Return [x, y] of the center of cell containing provided text 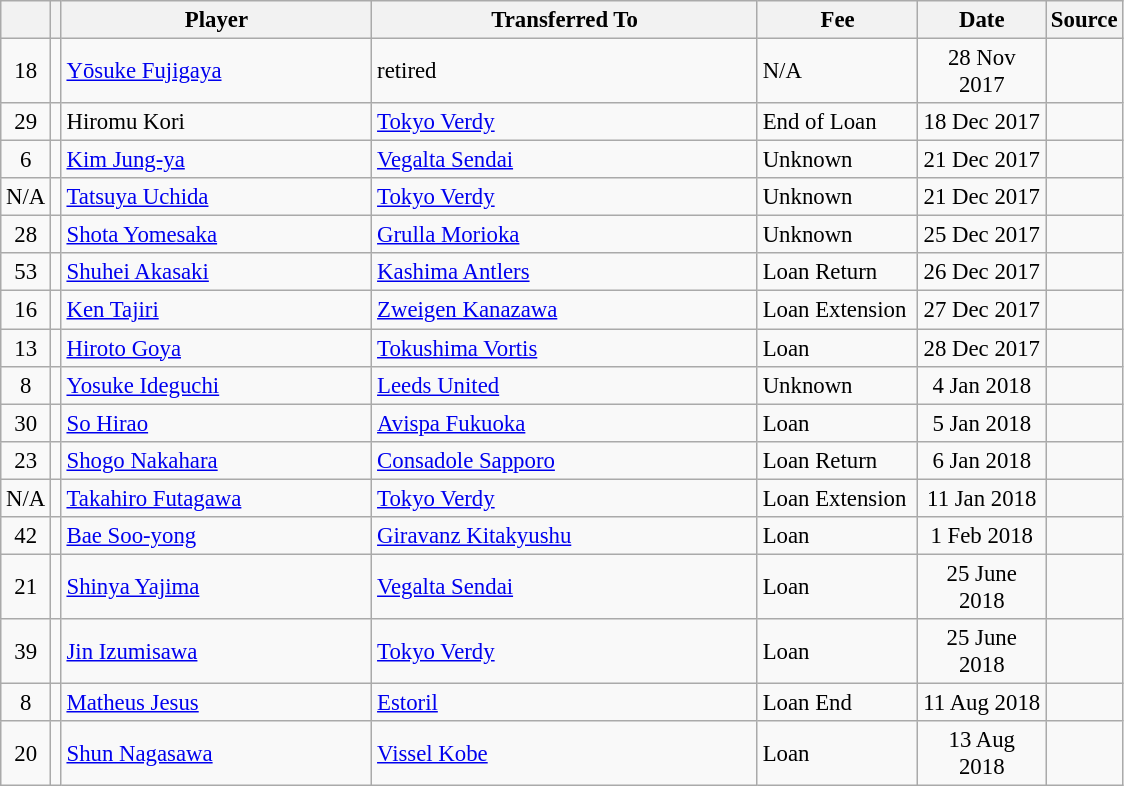
30 [26, 423]
6 Jan 2018 [982, 460]
5 Jan 2018 [982, 423]
Zweigen Kanazawa [565, 310]
Player [216, 20]
1 Feb 2018 [982, 536]
28 Dec 2017 [982, 348]
53 [26, 273]
Shinya Yajima [216, 586]
Hiroto Goya [216, 348]
Avispa Fukuoka [565, 423]
11 Aug 2018 [982, 702]
Yōsuke Fujigaya [216, 72]
Hiromu Kori [216, 122]
Jin Izumisawa [216, 652]
Shuhei Akasaki [216, 273]
Estoril [565, 702]
Matheus Jesus [216, 702]
Transferred To [565, 20]
6 [26, 160]
Shun Nagasawa [216, 754]
4 Jan 2018 [982, 385]
20 [26, 754]
Leeds United [565, 385]
21 [26, 586]
Yosuke Ideguchi [216, 385]
Fee [838, 20]
23 [26, 460]
Bae Soo-yong [216, 536]
Ken Tajiri [216, 310]
29 [26, 122]
13 Aug 2018 [982, 754]
Vissel Kobe [565, 754]
13 [26, 348]
Takahiro Futagawa [216, 498]
Source [1084, 20]
Giravanz Kitakyushu [565, 536]
25 Dec 2017 [982, 235]
Shota Yomesaka [216, 235]
Date [982, 20]
28 [26, 235]
18 Dec 2017 [982, 122]
Shogo Nakahara [216, 460]
Consadole Sapporo [565, 460]
42 [26, 536]
11 Jan 2018 [982, 498]
18 [26, 72]
retired [565, 72]
Loan End [838, 702]
16 [26, 310]
Kim Jung-ya [216, 160]
Tokushima Vortis [565, 348]
27 Dec 2017 [982, 310]
26 Dec 2017 [982, 273]
End of Loan [838, 122]
Grulla Morioka [565, 235]
So Hirao [216, 423]
39 [26, 652]
Kashima Antlers [565, 273]
Tatsuya Uchida [216, 197]
28 Nov 2017 [982, 72]
